Identify which cell holds the provided text, then report its (X, Y) central coordinate. 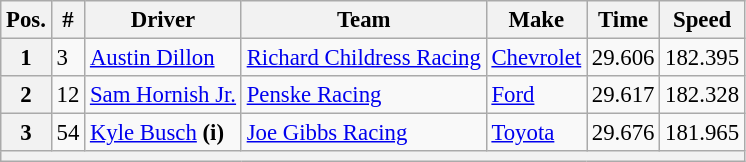
Richard Childress Racing (364, 58)
1 (26, 58)
Kyle Busch (i) (164, 133)
2 (26, 95)
Time (624, 20)
Sam Hornish Jr. (164, 95)
181.965 (702, 133)
12 (68, 95)
Driver (164, 20)
# (68, 20)
Team (364, 20)
29.676 (624, 133)
182.328 (702, 95)
182.395 (702, 58)
Joe Gibbs Racing (364, 133)
Penske Racing (364, 95)
54 (68, 133)
29.617 (624, 95)
Ford (536, 95)
Speed (702, 20)
Austin Dillon (164, 58)
Toyota (536, 133)
29.606 (624, 58)
Make (536, 20)
Pos. (26, 20)
Chevrolet (536, 58)
